From the cell containing the given text, extract its center point as (x, y) coordinate. 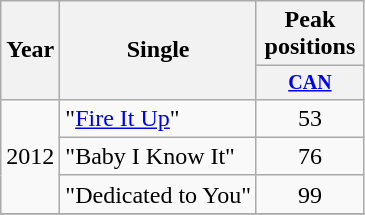
CAN (310, 82)
99 (310, 194)
76 (310, 156)
"Baby I Know It" (158, 156)
53 (310, 118)
"Dedicated to You" (158, 194)
Year (30, 50)
Single (158, 50)
2012 (30, 156)
"Fire It Up" (158, 118)
Peak positions (310, 34)
